Determine the [x, y] coordinate at the center of the cell enclosing the given text.  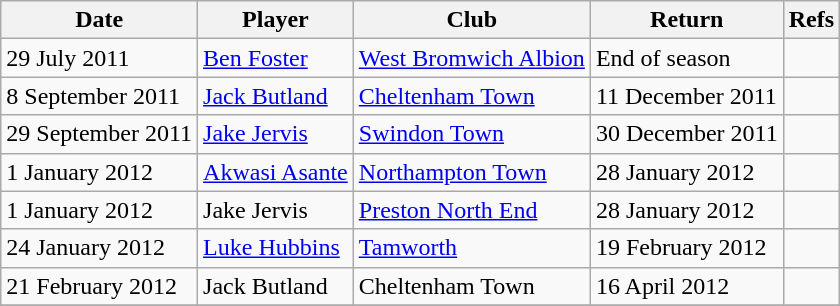
19 February 2012 [686, 248]
21 February 2012 [100, 286]
Club [472, 20]
Tamworth [472, 248]
Ben Foster [276, 58]
29 September 2011 [100, 134]
End of season [686, 58]
Date [100, 20]
Player [276, 20]
Northampton Town [472, 172]
Akwasi Asante [276, 172]
Preston North End [472, 210]
Luke Hubbins [276, 248]
24 January 2012 [100, 248]
16 April 2012 [686, 286]
West Bromwich Albion [472, 58]
8 September 2011 [100, 96]
30 December 2011 [686, 134]
Refs [811, 20]
Swindon Town [472, 134]
11 December 2011 [686, 96]
Return [686, 20]
29 July 2011 [100, 58]
